Find where the given text appears and provide that cell's center as [X, Y] coordinate. 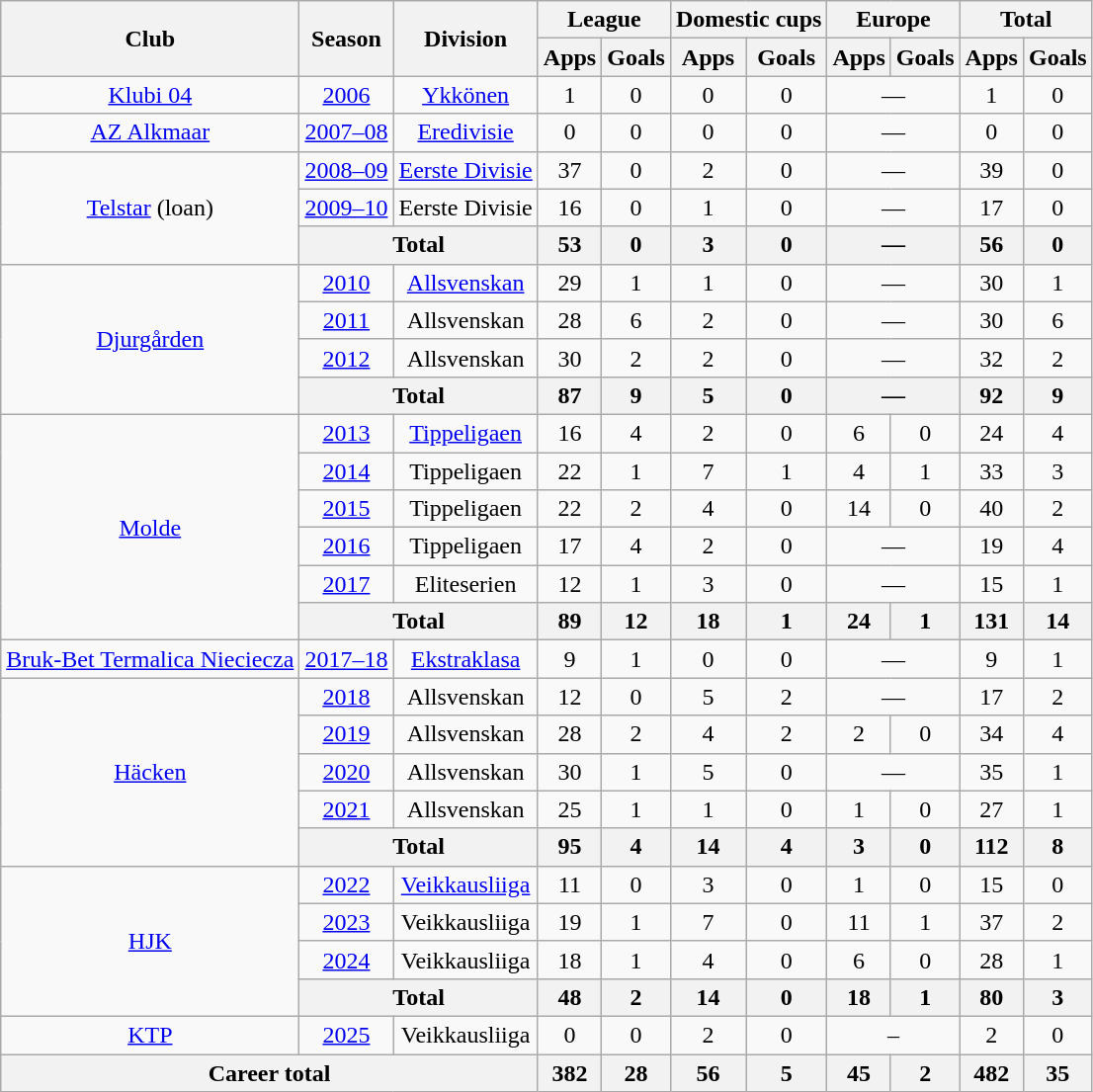
Ykkönen [465, 95]
95 [569, 847]
2022 [346, 884]
32 [991, 358]
48 [569, 997]
92 [991, 395]
40 [991, 509]
2013 [346, 433]
33 [991, 471]
Europe [893, 20]
39 [991, 170]
Career total [270, 1072]
34 [991, 734]
2009–10 [346, 208]
27 [991, 809]
Club [150, 39]
382 [569, 1072]
2016 [346, 546]
2017–18 [346, 659]
131 [991, 622]
2007–08 [346, 132]
Division [465, 39]
87 [569, 395]
112 [991, 847]
Telstar (loan) [150, 208]
HJK [150, 941]
2025 [346, 1035]
AZ Alkmaar [150, 132]
Season [346, 39]
29 [569, 283]
2017 [346, 584]
2014 [346, 471]
2020 [346, 772]
89 [569, 622]
Klubi 04 [150, 95]
Molde [150, 527]
45 [859, 1072]
2019 [346, 734]
8 [1057, 847]
2024 [346, 960]
Eliteserien [465, 584]
KTP [150, 1035]
2012 [346, 358]
25 [569, 809]
482 [991, 1072]
Häcken [150, 772]
2018 [346, 697]
80 [991, 997]
2006 [346, 95]
Djurgården [150, 339]
2021 [346, 809]
2023 [346, 922]
2015 [346, 509]
Eredivisie [465, 132]
League [604, 20]
2008–09 [346, 170]
Ekstraklasa [465, 659]
2010 [346, 283]
53 [569, 245]
Bruk-Bet Termalica Nieciecza [150, 659]
2011 [346, 320]
Domestic cups [748, 20]
– [893, 1035]
